Determine the [X, Y] coordinate at the center of the cell enclosing the given text.  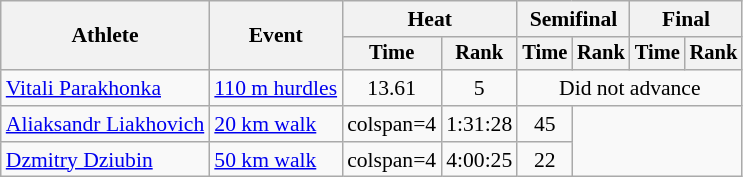
13.61 [392, 88]
45 [544, 124]
110 m hurdles [276, 88]
Semifinal [573, 19]
colspan=4 [392, 124]
Heat [430, 19]
20 km walk [276, 124]
1:31:28 [479, 124]
Event [276, 36]
Final [686, 19]
Aliaksandr Liakhovich [106, 124]
Athlete [106, 36]
5 [479, 88]
Did not advance [630, 88]
Vitali Parakhonka [106, 88]
